Detect which cell encompasses the target text, then output its (x, y) center coordinate. 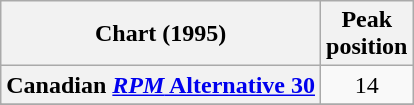
Peakposition (367, 34)
Canadian RPM Alternative 30 (161, 85)
Chart (1995) (161, 34)
14 (367, 85)
